Return [X, Y] of the center of cell containing provided text 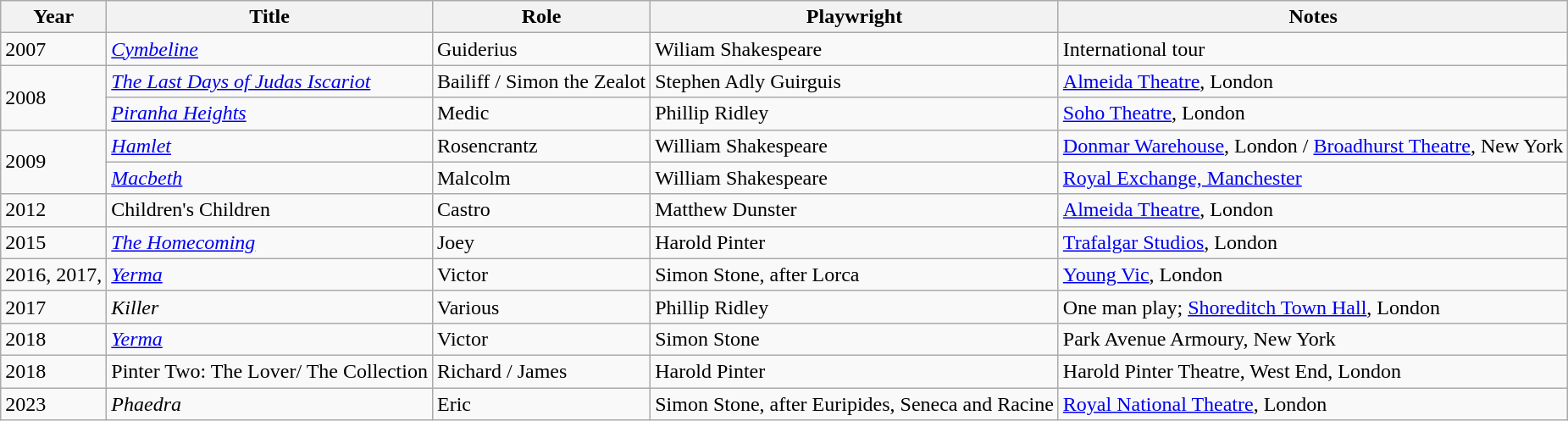
Phaedra [269, 404]
Simon Stone, after Lorca [855, 274]
Piranha Heights [269, 114]
Trafalgar Studios, London [1313, 242]
The Last Days of Judas Iscariot [269, 81]
The Homecoming [269, 242]
2015 [54, 242]
Joey [540, 242]
2007 [54, 49]
Role [540, 17]
Hamlet [269, 146]
Wiliam Shakespeare [855, 49]
Simon Stone [855, 339]
Royal National Theatre, London [1313, 404]
Playwright [855, 17]
Malcolm [540, 178]
Stephen Adly Guirguis [855, 81]
Soho Theatre, London [1313, 114]
Bailiff / Simon the Zealot [540, 81]
Year [54, 17]
Children's Children [269, 210]
Guiderius [540, 49]
Macbeth [269, 178]
International tour [1313, 49]
2012 [54, 210]
2008 [54, 97]
Medic [540, 114]
One man play; Shoreditch Town Hall, London [1313, 307]
Title [269, 17]
Simon Stone, after Euripides, Seneca and Racine [855, 404]
Pinter Two: The Lover/ The Collection [269, 371]
Rosencrantz [540, 146]
2009 [54, 162]
2017 [54, 307]
Young Vic, London [1313, 274]
Eric [540, 404]
Various [540, 307]
Matthew Dunster [855, 210]
Cymbeline [269, 49]
Notes [1313, 17]
2023 [54, 404]
Harold Pinter Theatre, West End, London [1313, 371]
Donmar Warehouse, London / Broadhurst Theatre, New York [1313, 146]
Killer [269, 307]
2016, 2017, [54, 274]
Royal Exchange, Manchester [1313, 178]
Richard / James [540, 371]
Castro [540, 210]
Park Avenue Armoury, New York [1313, 339]
